Detect which cell encompasses the target text, then output its [X, Y] center coordinate. 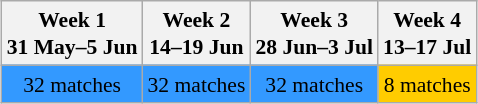
Week 131 May–5 Jun [72, 33]
8 matches [427, 84]
Week 328 Jun–3 Jul [314, 33]
Week 413–17 Jul [427, 33]
Week 214–19 Jun [197, 33]
